Find where the given text appears and provide that cell's center as [x, y] coordinate. 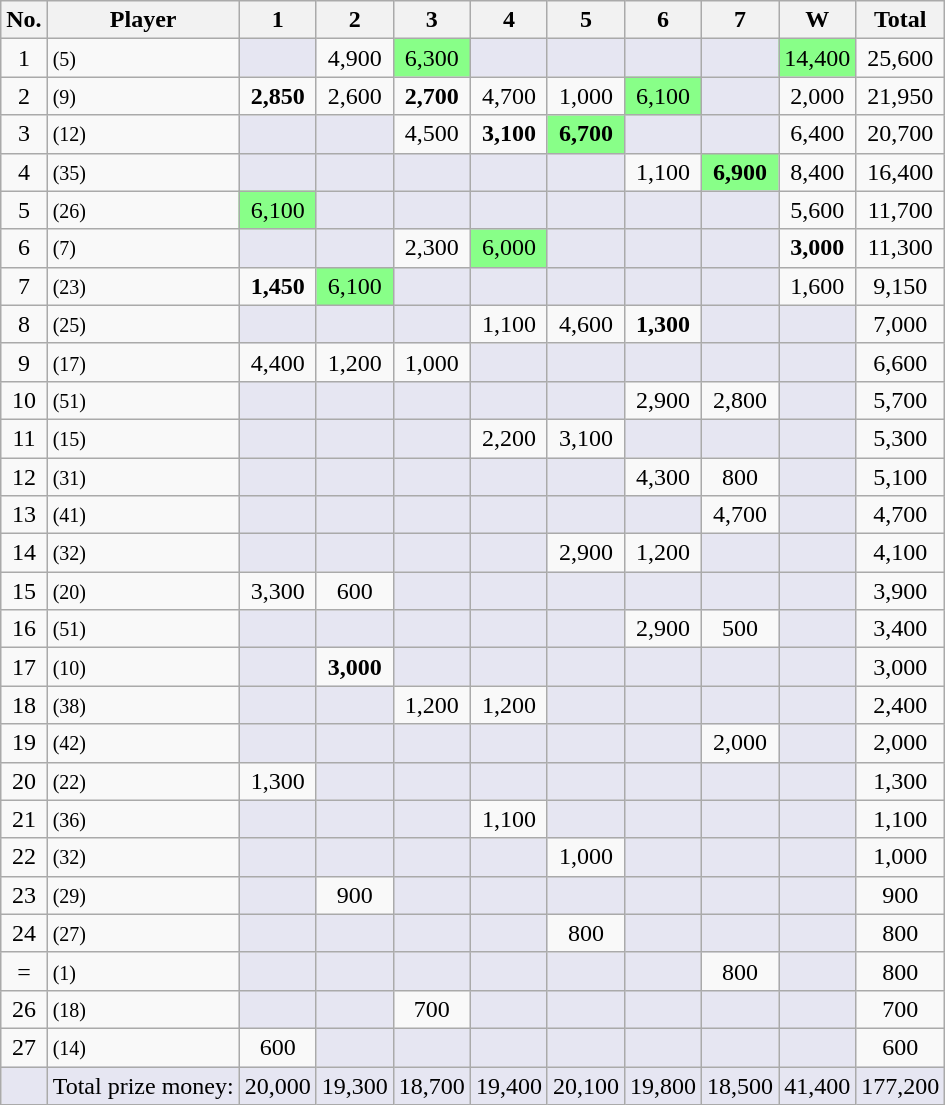
20 [24, 781]
5,300 [900, 438]
(5) [143, 58]
14,400 [818, 58]
(18) [143, 1009]
3,300 [278, 591]
(27) [143, 933]
2,300 [432, 248]
4,400 [278, 362]
23 [24, 895]
14 [24, 553]
(42) [143, 743]
11,700 [900, 210]
3,900 [900, 591]
Total prize money: [143, 1085]
22 [24, 857]
13 [24, 515]
4,300 [662, 477]
2,400 [900, 705]
(12) [143, 134]
2,850 [278, 96]
3,400 [900, 629]
Player [143, 20]
(23) [143, 286]
19,300 [354, 1085]
20,000 [278, 1085]
18,500 [740, 1085]
(31) [143, 477]
4,600 [586, 324]
4,500 [432, 134]
(1) [143, 971]
21 [24, 819]
8,400 [818, 172]
(25) [143, 324]
5,700 [900, 400]
12 [24, 477]
6,700 [586, 134]
(29) [143, 895]
(38) [143, 705]
2,600 [354, 96]
8 [24, 324]
(7) [143, 248]
5,600 [818, 210]
2,200 [508, 438]
20,700 [900, 134]
(26) [143, 210]
25,600 [900, 58]
11,300 [900, 248]
18,700 [432, 1085]
(35) [143, 172]
9,150 [900, 286]
177,200 [900, 1085]
2,700 [432, 96]
41,400 [818, 1085]
(17) [143, 362]
6,900 [740, 172]
10 [24, 400]
21,950 [900, 96]
= [24, 971]
Total [900, 20]
7,000 [900, 324]
(14) [143, 1047]
18 [24, 705]
(20) [143, 591]
4,900 [354, 58]
No. [24, 20]
(9) [143, 96]
4,100 [900, 553]
(22) [143, 781]
(10) [143, 667]
15 [24, 591]
16 [24, 629]
27 [24, 1047]
(15) [143, 438]
19 [24, 743]
19,400 [508, 1085]
6,000 [508, 248]
9 [24, 362]
6,600 [900, 362]
24 [24, 933]
W [818, 20]
500 [740, 629]
(41) [143, 515]
19,800 [662, 1085]
17 [24, 667]
1,600 [818, 286]
16,400 [900, 172]
5,100 [900, 477]
1,450 [278, 286]
26 [24, 1009]
(36) [143, 819]
20,100 [586, 1085]
6,400 [818, 134]
11 [24, 438]
2,800 [740, 400]
6,300 [432, 58]
